Return the [X, Y] coordinate for the center point of the cell that contains the specified text.  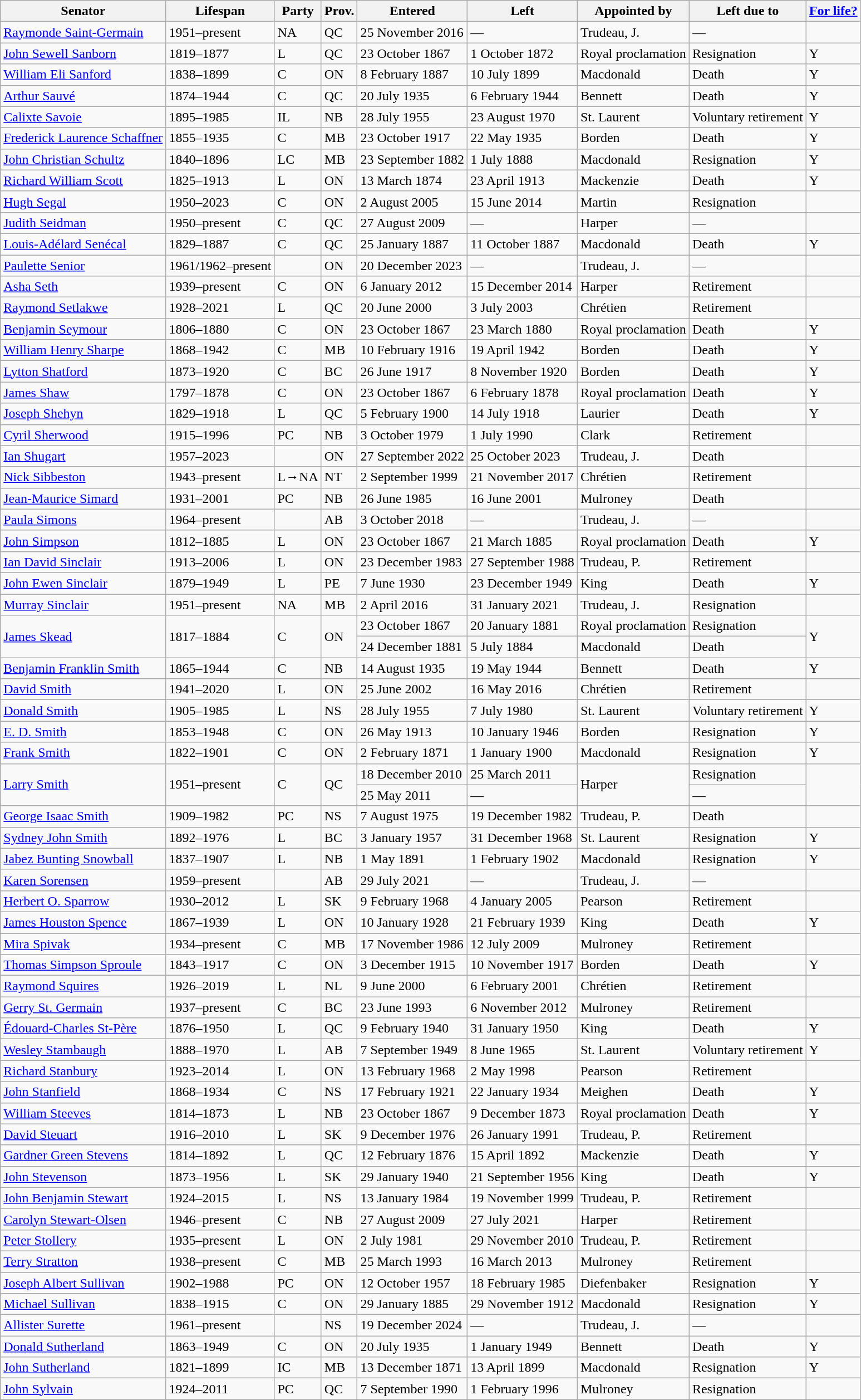
20 December 2023 [412, 266]
1 October 1872 [523, 53]
1817–1884 [220, 637]
13 March 1874 [412, 180]
Joseph Shehyn [83, 414]
1829–1887 [220, 244]
26 January 1991 [523, 1134]
1 May 1891 [412, 859]
Calixte Savoie [83, 117]
E. D. Smith [83, 732]
1950–2023 [220, 202]
Mira Spivak [83, 944]
Gerry St. Germain [83, 1007]
Jean-Maurice Simard [83, 498]
3 October 1979 [412, 435]
1964–present [220, 520]
20 January 1881 [523, 626]
Frederick Laurence Schaffner [83, 138]
1855–1935 [220, 138]
Nick Sibbeston [83, 477]
31 January 2021 [523, 604]
23 September 1882 [412, 159]
1814–1873 [220, 1113]
James Houston Spence [83, 922]
Cyril Sherwood [83, 435]
Larry Smith [83, 785]
Richard Stanbury [83, 1071]
Arthur Sauvé [83, 96]
John Sutherland [83, 1368]
James Shaw [83, 393]
29 November 2010 [523, 1240]
Martin [633, 202]
Carolyn Stewart-Olsen [83, 1219]
1928–2021 [220, 308]
27 September 2022 [412, 456]
1867–1939 [220, 922]
26 June 1985 [412, 498]
3 January 1957 [412, 838]
Wesley Stambaugh [83, 1050]
7 July 1980 [523, 711]
1937–present [220, 1007]
1868–1942 [220, 350]
Jabez Bunting Snowball [83, 859]
29 January 1940 [412, 1177]
1957–2023 [220, 456]
2 July 1981 [412, 1240]
9 February 1968 [412, 901]
1 July 1888 [523, 159]
Allister Surette [83, 1325]
25 March 1993 [412, 1261]
5 July 1884 [523, 647]
1946–present [220, 1219]
10 January 1928 [412, 922]
Meighen [633, 1092]
1938–present [220, 1261]
Paula Simons [83, 520]
6 February 2001 [523, 986]
1939–present [220, 287]
Peter Stollery [83, 1240]
24 December 1881 [412, 647]
1837–1907 [220, 859]
13 December 1871 [412, 1368]
29 January 1885 [412, 1304]
1863–1949 [220, 1347]
9 December 1976 [412, 1134]
William Eli Sanford [83, 75]
6 February 1944 [523, 96]
27 July 2021 [523, 1219]
29 November 1912 [523, 1304]
11 October 1887 [523, 244]
3 July 2003 [523, 308]
John Ewen Sinclair [83, 583]
1873–1956 [220, 1177]
2 September 1999 [412, 477]
1814–1892 [220, 1156]
2 August 2005 [412, 202]
18 February 1985 [523, 1282]
1865–1944 [220, 668]
Murray Sinclair [83, 604]
7 August 1975 [412, 816]
5 February 1900 [412, 414]
1943–present [220, 477]
John Simpson [83, 541]
Gardner Green Stevens [83, 1156]
1924–2011 [220, 1389]
1895–1985 [220, 117]
19 December 1982 [523, 816]
Benjamin Seymour [83, 329]
1825–1913 [220, 180]
23 April 1913 [523, 180]
31 December 1968 [523, 838]
25 March 2011 [523, 774]
John Stanfield [83, 1092]
23 March 1880 [523, 329]
9 December 1873 [523, 1113]
NT [340, 477]
9 June 2000 [412, 986]
Paulette Senior [83, 266]
1913–2006 [220, 562]
Clark [633, 435]
1879–1949 [220, 583]
17 February 1921 [412, 1092]
13 February 1968 [412, 1071]
Raymonde Saint-Germain [83, 32]
Asha Seth [83, 287]
John Benjamin Stewart [83, 1198]
29 July 2021 [412, 880]
1 February 1996 [523, 1389]
16 June 2001 [523, 498]
1838–1915 [220, 1304]
Hugh Segal [83, 202]
Entered [412, 11]
Herbert O. Sparrow [83, 901]
8 June 1965 [523, 1050]
20 June 2000 [412, 308]
26 June 1917 [412, 371]
25 November 2016 [412, 32]
1916–2010 [220, 1134]
John Sylvain [83, 1389]
1923–2014 [220, 1071]
Thomas Simpson Sproule [83, 965]
1905–1985 [220, 711]
Ian David Sinclair [83, 562]
31 January 1950 [523, 1029]
1959–present [220, 880]
John Stevenson [83, 1177]
7 June 1930 [412, 583]
4 January 2005 [523, 901]
6 February 1878 [523, 393]
15 June 2014 [523, 202]
9 February 1940 [412, 1029]
Lifespan [220, 11]
1843–1917 [220, 965]
1853–1948 [220, 732]
19 December 2024 [412, 1325]
8 November 1920 [523, 371]
21 February 1939 [523, 922]
25 January 1887 [412, 244]
2 May 1998 [523, 1071]
Karen Sorensen [83, 880]
15 December 2014 [523, 287]
David Smith [83, 689]
Frank Smith [83, 753]
William Henry Sharpe [83, 350]
1819–1877 [220, 53]
David Steuart [83, 1134]
1822–1901 [220, 753]
George Isaac Smith [83, 816]
Left due to [747, 11]
23 August 1970 [523, 117]
6 January 2012 [412, 287]
14 July 1918 [523, 414]
25 May 2011 [412, 795]
Party [298, 11]
21 November 2017 [523, 477]
1 January 1949 [523, 1347]
Terry Stratton [83, 1261]
3 December 1915 [412, 965]
1 July 1990 [523, 435]
Judith Seidman [83, 223]
Sydney John Smith [83, 838]
Laurier [633, 414]
10 November 1917 [523, 965]
PE [340, 583]
Raymond Setlakwe [83, 308]
3 October 2018 [412, 520]
IL [298, 117]
Édouard-Charles St-Père [83, 1029]
1838–1899 [220, 75]
For life? [833, 11]
17 November 1986 [412, 944]
7 September 1990 [412, 1389]
Louis-Adélard Senécal [83, 244]
10 January 1946 [523, 732]
1840–1896 [220, 159]
22 May 1935 [523, 138]
22 January 1934 [523, 1092]
21 September 1956 [523, 1177]
William Steeves [83, 1113]
25 June 2002 [412, 689]
7 September 1949 [412, 1050]
16 May 2016 [523, 689]
18 December 2010 [412, 774]
23 October 1917 [412, 138]
Ian Shugart [83, 456]
1 February 1902 [523, 859]
Diefenbaker [633, 1282]
1797–1878 [220, 393]
1 January 1900 [523, 753]
2 April 2016 [412, 604]
1892–1976 [220, 838]
Left [523, 11]
13 April 1899 [523, 1368]
19 May 1944 [523, 668]
John Sewell Sanborn [83, 53]
1806–1880 [220, 329]
1902–1988 [220, 1282]
1926–2019 [220, 986]
19 April 1942 [523, 350]
1924–2015 [220, 1198]
12 October 1957 [412, 1282]
1931–2001 [220, 498]
1950–present [220, 223]
10 July 1899 [523, 75]
1961–present [220, 1325]
1961/1962–present [220, 266]
Benjamin Franklin Smith [83, 668]
1829–1918 [220, 414]
LC [298, 159]
8 February 1887 [412, 75]
15 April 1892 [523, 1156]
19 November 1999 [523, 1198]
27 September 1988 [523, 562]
23 December 1949 [523, 583]
14 August 1935 [412, 668]
16 March 2013 [523, 1261]
23 June 1993 [412, 1007]
Donald Smith [83, 711]
John Christian Schultz [83, 159]
12 July 2009 [523, 944]
6 November 2012 [523, 1007]
1821–1899 [220, 1368]
13 January 1984 [412, 1198]
26 May 1913 [412, 732]
1876–1950 [220, 1029]
1909–1982 [220, 816]
21 March 1885 [523, 541]
2 February 1871 [412, 753]
James Skead [83, 637]
Richard William Scott [83, 180]
1888–1970 [220, 1050]
25 October 2023 [523, 456]
Donald Sutherland [83, 1347]
Lytton Shatford [83, 371]
Joseph Albert Sullivan [83, 1282]
1935–present [220, 1240]
1812–1885 [220, 541]
1930–2012 [220, 901]
1934–present [220, 944]
10 February 1916 [412, 350]
23 December 1983 [412, 562]
1868–1934 [220, 1092]
Michael Sullivan [83, 1304]
1873–1920 [220, 371]
L→NA [298, 477]
Senator [83, 11]
Raymond Squires [83, 986]
1874–1944 [220, 96]
1915–1996 [220, 435]
Appointed by [633, 11]
NL [340, 986]
1941–2020 [220, 689]
12 February 1876 [412, 1156]
Prov. [340, 11]
IC [298, 1368]
